Extract the [X, Y] coordinate from the center of the cell holding the provided text.  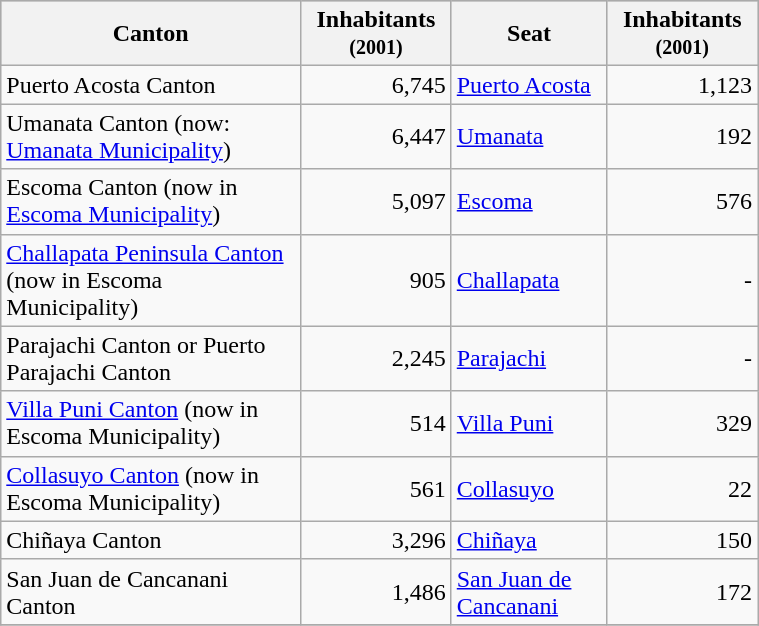
150 [682, 540]
Seat [529, 34]
514 [376, 424]
2,245 [376, 358]
Puerto Acosta Canton [151, 85]
Challapata [529, 280]
Puerto Acosta [529, 85]
1,486 [376, 592]
Collasuyo Canton (now in Escoma Municipality) [151, 488]
San Juan de Cancanani [529, 592]
Collasuyo [529, 488]
5,097 [376, 202]
1,123 [682, 85]
Villa Puni [529, 424]
329 [682, 424]
Villa Puni Canton (now in Escoma Municipality) [151, 424]
3,296 [376, 540]
561 [376, 488]
6,447 [376, 136]
Umanata [529, 136]
Chiñaya Canton [151, 540]
905 [376, 280]
Escoma Canton (now in Escoma Municipality) [151, 202]
Canton [151, 34]
172 [682, 592]
Chiñaya [529, 540]
22 [682, 488]
Challapata Peninsula Canton (now in Escoma Municipality) [151, 280]
Umanata Canton (now: Umanata Municipality) [151, 136]
576 [682, 202]
Escoma [529, 202]
6,745 [376, 85]
San Juan de Cancanani Canton [151, 592]
Parajachi Canton or Puerto Parajachi Canton [151, 358]
Parajachi [529, 358]
192 [682, 136]
